Extract the [X, Y] coordinate from the center of the cell holding the provided text.  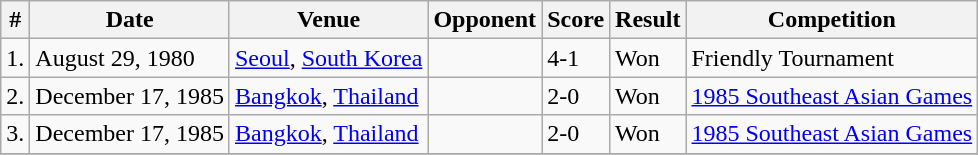
Venue [328, 20]
Competition [832, 20]
# [16, 20]
3. [16, 134]
Friendly Tournament [832, 58]
1. [16, 58]
2. [16, 96]
Opponent [485, 20]
Seoul, South Korea [328, 58]
Date [130, 20]
Score [576, 20]
Result [648, 20]
August 29, 1980 [130, 58]
4-1 [576, 58]
